For the text-containing cell, return its midpoint in [X, Y] coordinate format. 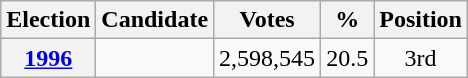
% [348, 20]
Position [421, 20]
3rd [421, 58]
1996 [48, 58]
Election [48, 20]
2,598,545 [268, 58]
Candidate [155, 20]
Votes [268, 20]
20.5 [348, 58]
